Search for the cell housing the specified text and yield its [x, y] center coordinate. 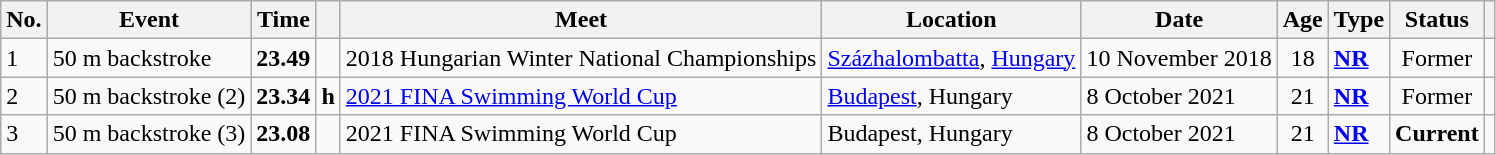
50 m backstroke (3) [149, 134]
2 [24, 96]
Location [952, 20]
50 m backstroke [149, 58]
50 m backstroke (2) [149, 96]
1 [24, 58]
Type [1358, 20]
Date [1179, 20]
3 [24, 134]
h [328, 96]
18 [1302, 58]
Százhalombatta, Hungary [952, 58]
Status [1438, 20]
No. [24, 20]
23.08 [284, 134]
23.49 [284, 58]
10 November 2018 [1179, 58]
Age [1302, 20]
23.34 [284, 96]
Event [149, 20]
Meet [581, 20]
Time [284, 20]
2018 Hungarian Winter National Championships [581, 58]
Current [1438, 134]
